Search for the cell housing the specified text and yield its (X, Y) center coordinate. 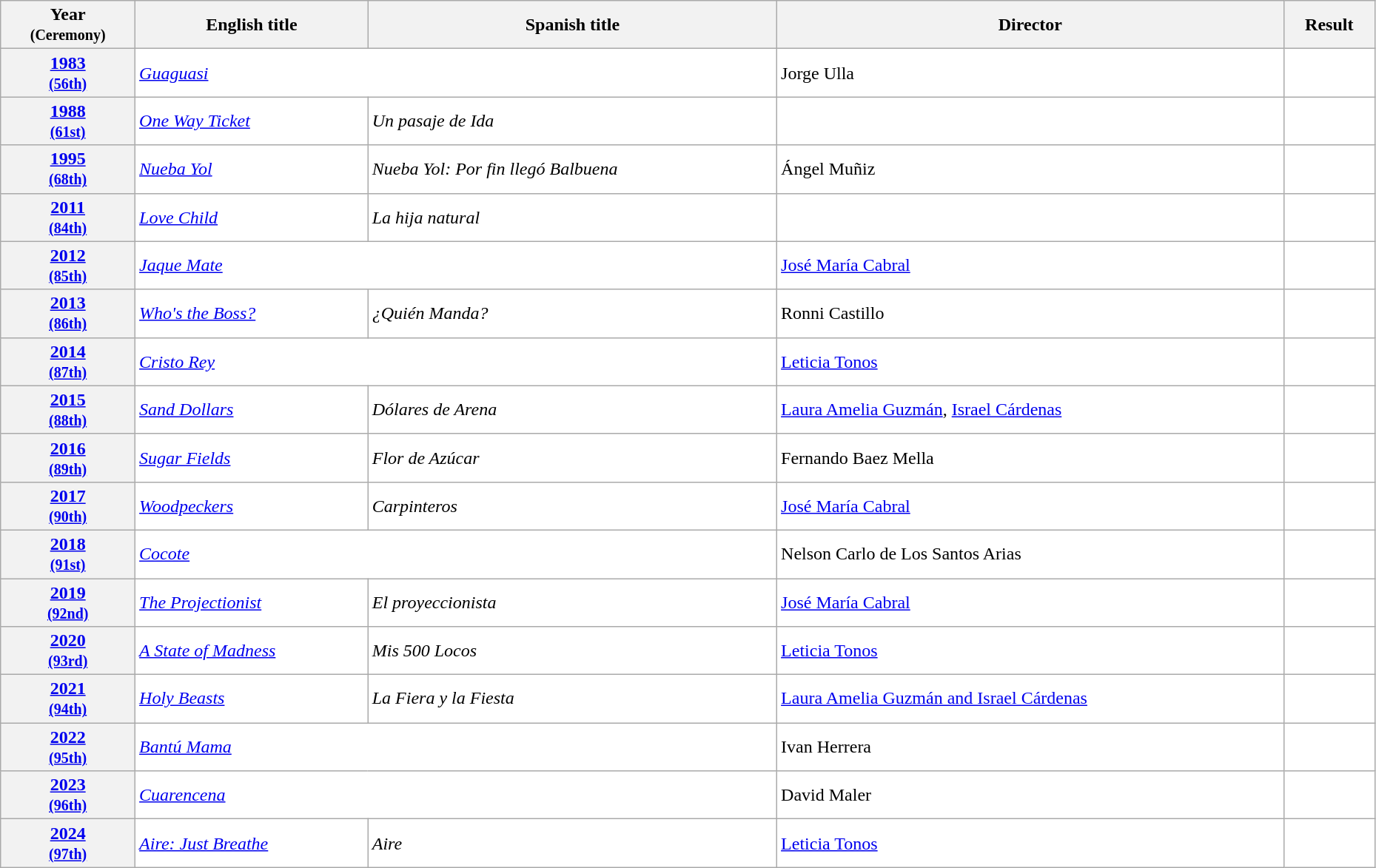
Guaguasi (456, 73)
Love Child (252, 218)
Carpinteros (572, 506)
2018(91st) (68, 554)
Aire: Just Breathe (252, 844)
Nueba Yol (252, 169)
2012(85th) (68, 265)
Un pasaje de Ida (572, 121)
2016(89th) (68, 457)
Nueba Yol: Por fin llegó Balbuena (572, 169)
1995(68th) (68, 169)
Woodpeckers (252, 506)
A State of Madness (252, 651)
Jorge Ulla (1030, 73)
Sugar Fields (252, 457)
Director (1030, 25)
Fernando Baez Mella (1030, 457)
2013(86th) (68, 314)
David Maler (1030, 795)
Sand Dollars (252, 410)
2011(84th) (68, 218)
English title (252, 25)
Result (1329, 25)
2022(95th) (68, 747)
2015(88th) (68, 410)
Holy Beasts (252, 699)
Mis 500 Locos (572, 651)
2023(96th) (68, 795)
Cristo Rey (456, 361)
2020(93rd) (68, 651)
Jaque Mate (456, 265)
2014(87th) (68, 361)
2024(97th) (68, 844)
Laura Amelia Guzmán, Israel Cárdenas (1030, 410)
Cuarencena (456, 795)
2021(94th) (68, 699)
Spanish title (572, 25)
Laura Amelia Guzmán and Israel Cárdenas (1030, 699)
Flor de Azúcar (572, 457)
Ronni Castillo (1030, 314)
¿Quién Manda? (572, 314)
Who's the Boss? (252, 314)
1988(61st) (68, 121)
Cocote (456, 554)
2019(92nd) (68, 602)
Year(Ceremony) (68, 25)
2017(90th) (68, 506)
One Way Ticket (252, 121)
Aire (572, 844)
Ivan Herrera (1030, 747)
Ángel Muñiz (1030, 169)
Nelson Carlo de Los Santos Arias (1030, 554)
1983(56th) (68, 73)
La hija natural (572, 218)
The Projectionist (252, 602)
Dólares de Arena (572, 410)
La Fiera y la Fiesta (572, 699)
El proyeccionista (572, 602)
Bantú Mama (456, 747)
